Search for the cell housing the specified text and yield its (X, Y) center coordinate. 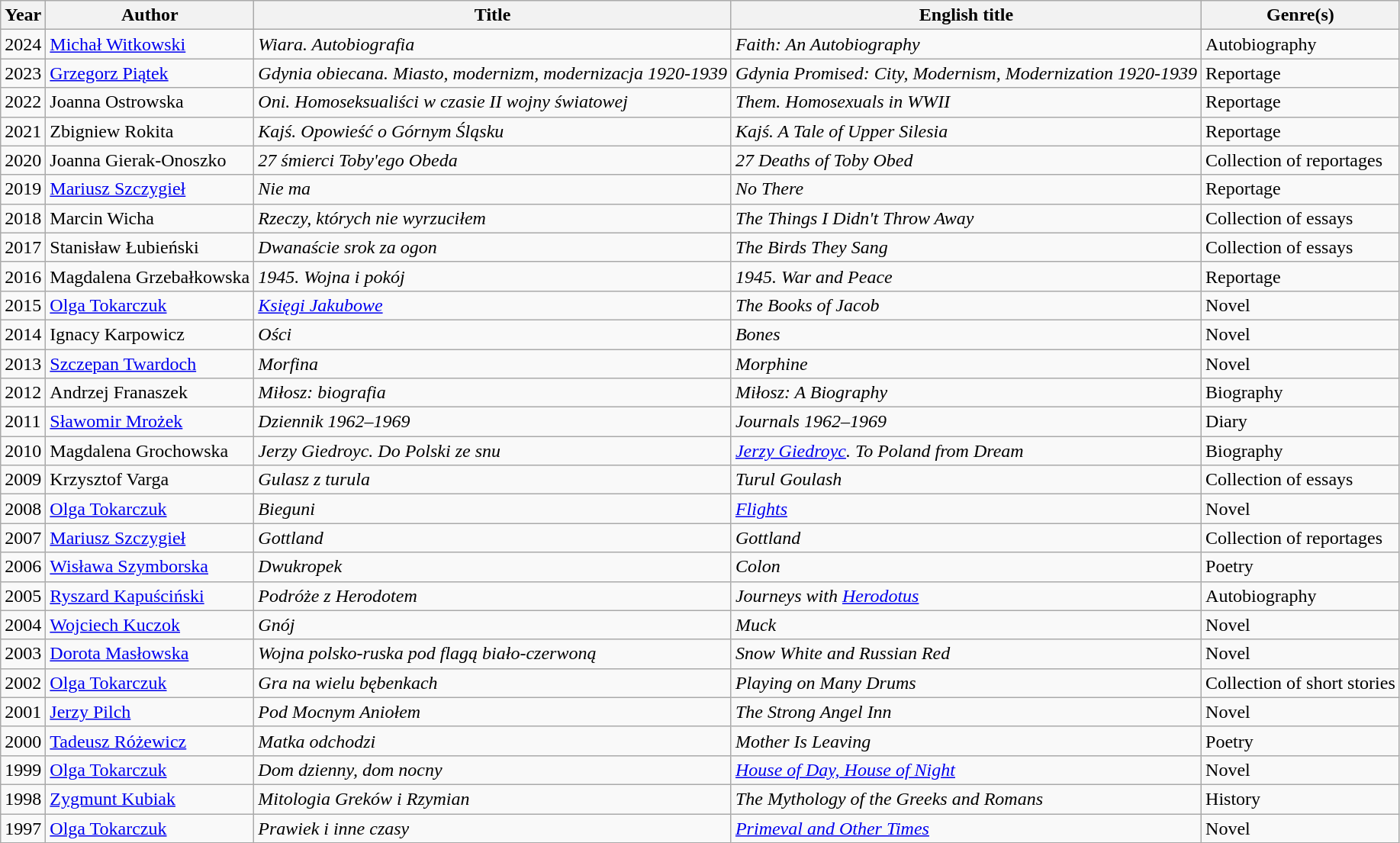
Author (150, 15)
Pod Mocnym Aniołem (493, 712)
Gulasz z turula (493, 480)
Andrzej Franaszek (150, 393)
1945. War and Peace (966, 276)
Dorota Masłowska (150, 654)
Podróże z Herodotem (493, 596)
Title (493, 15)
1997 (23, 828)
2010 (23, 451)
2006 (23, 567)
Oni. Homoseksualiści w czasie II wojny światowej (493, 102)
2021 (23, 131)
Ignacy Karpowicz (150, 334)
Muck (966, 625)
Morfina (493, 364)
Ości (493, 334)
The Strong Angel Inn (966, 712)
2014 (23, 334)
Bones (966, 334)
Morphine (966, 364)
2016 (23, 276)
Stanisław Łubieński (150, 247)
Marcin Wicha (150, 218)
Nie ma (493, 189)
Journeys with Herodotus (966, 596)
Sławomir Mrożek (150, 422)
2009 (23, 480)
2008 (23, 509)
2001 (23, 712)
Dwanaście srok za ogon (493, 247)
2012 (23, 393)
No There (966, 189)
Wiara. Autobiografia (493, 44)
27 śmierci Toby'ego Obeda (493, 160)
Matka odchodzi (493, 741)
Collection of short stories (1301, 683)
Magdalena Grochowska (150, 451)
2018 (23, 218)
Grzegorz Piątek (150, 73)
2003 (23, 654)
Kajś. A Tale of Upper Silesia (966, 131)
Mother Is Leaving (966, 741)
Year (23, 15)
Zbigniew Rokita (150, 131)
Michał Witkowski (150, 44)
Dom dzienny, dom nocny (493, 770)
Rzeczy, których nie wyrzuciłem (493, 218)
Dziennik 1962–1969 (493, 422)
Jerzy Pilch (150, 712)
1945. Wojna i pokój (493, 276)
Szczepan Twardoch (150, 364)
House of Day, House of Night (966, 770)
Faith: An Autobiography (966, 44)
Gdynia obiecana. Miasto, modernizm, modernizacja 1920-1939 (493, 73)
2002 (23, 683)
Them. Homosexuals in WWII (966, 102)
27 Deaths of Toby Obed (966, 160)
Primeval and Other Times (966, 828)
Miłosz: biografia (493, 393)
English title (966, 15)
Magdalena Grzebałkowska (150, 276)
Jerzy Giedroyc. Do Polski ze snu (493, 451)
Kajś. Opowieść o Górnym Śląsku (493, 131)
2019 (23, 189)
Snow White and Russian Red (966, 654)
The Books of Jacob (966, 305)
Księgi Jakubowe (493, 305)
Dwukropek (493, 567)
Wojna polsko-ruska pod flagą biało-czerwoną (493, 654)
2000 (23, 741)
1998 (23, 799)
2011 (23, 422)
Gra na wielu bębenkach (493, 683)
History (1301, 799)
Genre(s) (1301, 15)
The Mythology of the Greeks and Romans (966, 799)
1999 (23, 770)
2013 (23, 364)
Krzysztof Varga (150, 480)
Jerzy Giedroyc. To Poland from Dream (966, 451)
Playing on Many Drums (966, 683)
Ryszard Kapuściński (150, 596)
The Birds They Sang (966, 247)
Wisława Szymborska (150, 567)
Zygmunt Kubiak (150, 799)
2022 (23, 102)
Flights (966, 509)
Colon (966, 567)
Journals 1962–1969 (966, 422)
2024 (23, 44)
Miłosz: A Biography (966, 393)
Joanna Ostrowska (150, 102)
Bieguni (493, 509)
Tadeusz Różewicz (150, 741)
Mitologia Greków i Rzymian (493, 799)
2023 (23, 73)
Wojciech Kuczok (150, 625)
Gnój (493, 625)
2017 (23, 247)
Gdynia Promised: City, Modernism, Modernization 1920-1939 (966, 73)
2020 (23, 160)
Diary (1301, 422)
2004 (23, 625)
Turul Goulash (966, 480)
2007 (23, 538)
The Things I Didn't Throw Away (966, 218)
2015 (23, 305)
Joanna Gierak-Onoszko (150, 160)
Prawiek i inne czasy (493, 828)
2005 (23, 596)
